For the text-containing cell, return its midpoint in [x, y] coordinate format. 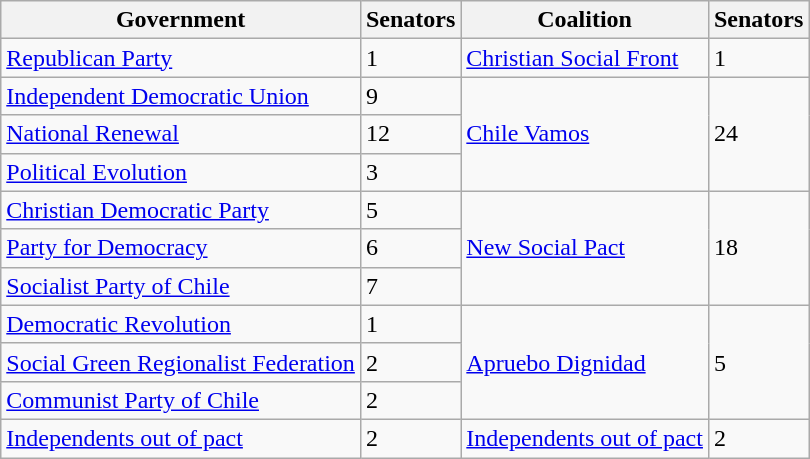
National Renewal [181, 134]
Apruebo Dignidad [585, 362]
Communist Party of Chile [181, 400]
12 [410, 134]
New Social Pact [585, 248]
Socialist Party of Chile [181, 286]
Political Evolution [181, 172]
Independent Democratic Union [181, 96]
18 [758, 248]
9 [410, 96]
7 [410, 286]
Chile Vamos [585, 134]
Social Green Regionalist Federation [181, 362]
24 [758, 134]
Republican Party [181, 58]
Christian Social Front [585, 58]
Party for Democracy [181, 248]
6 [410, 248]
Coalition [585, 20]
Democratic Revolution [181, 324]
Christian Democratic Party [181, 210]
3 [410, 172]
Government [181, 20]
